Search for the cell housing the specified text and yield its [X, Y] center coordinate. 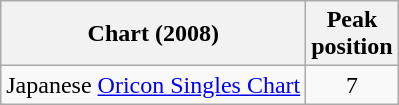
Peakposition [352, 34]
7 [352, 85]
Chart (2008) [154, 34]
Japanese Oricon Singles Chart [154, 85]
